Provide the (X, Y) coordinate of the cell's center where the given text is located.  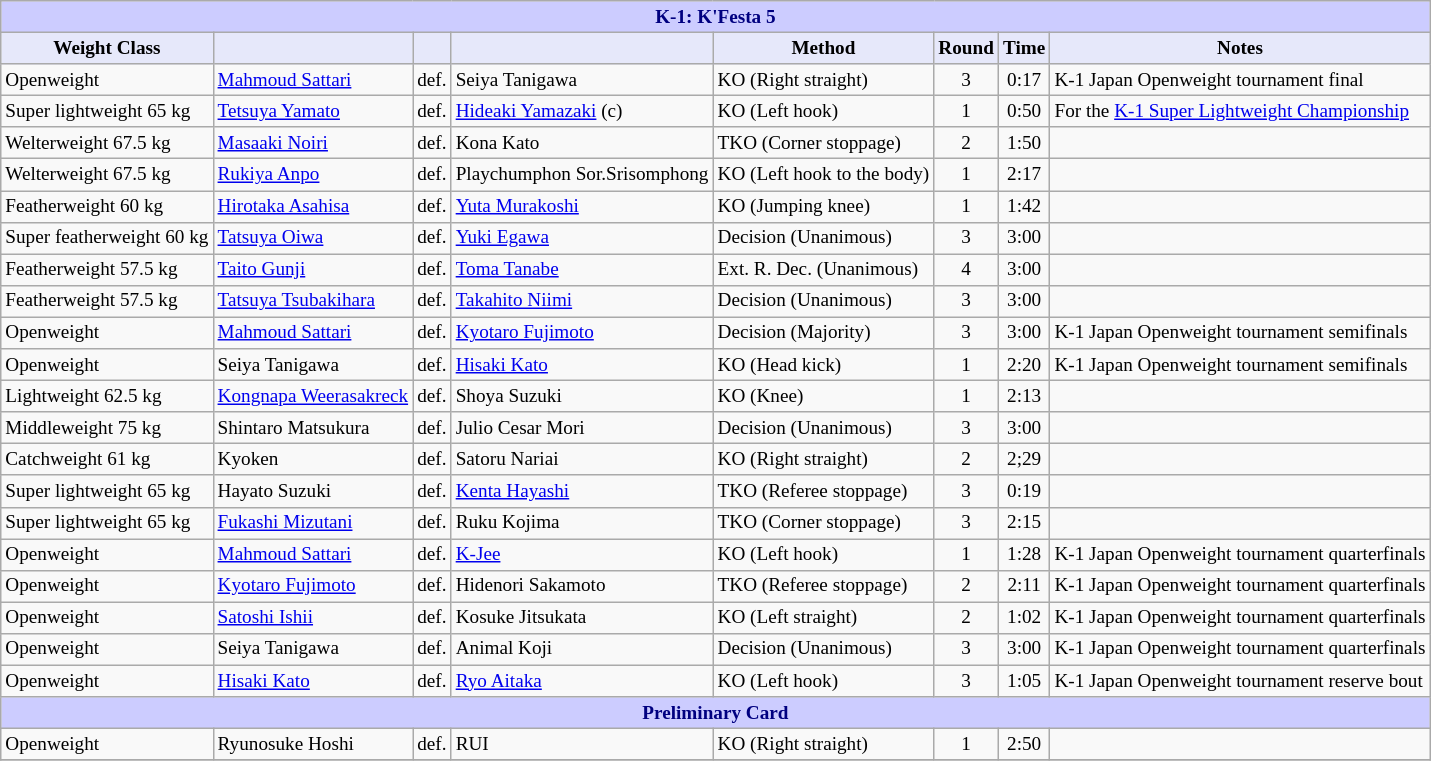
Ruku Kojima (582, 523)
Tatsuya Tsubakihara (313, 301)
Kosuke Jitsukata (582, 618)
KO (Head kick) (824, 365)
Ext. R. Dec. (Unanimous) (824, 270)
2:15 (1024, 523)
Hirotaka Asahisa (313, 206)
2:11 (1024, 586)
1:28 (1024, 554)
1:42 (1024, 206)
Hayato Suzuki (313, 491)
Yuki Egawa (582, 238)
Ryunosuke Hoshi (313, 744)
Toma Tanabe (582, 270)
K-1: K'Festa 5 (716, 17)
Tatsuya Oiwa (313, 238)
For the K-1 Super Lightweight Championship (1240, 111)
Weight Class (107, 48)
K-Jee (582, 554)
2;29 (1024, 460)
2:13 (1024, 396)
Hideaki Yamazaki (c) (582, 111)
K-1 Japan Openweight tournament final (1240, 80)
Taito Gunji (313, 270)
Featherweight 60 kg (107, 206)
Playchumphon Sor.Srisomphong (582, 175)
1:05 (1024, 681)
Hidenori Sakamoto (582, 586)
2:20 (1024, 365)
Method (824, 48)
Rukiya Anpo (313, 175)
0:50 (1024, 111)
Tetsuya Yamato (313, 111)
Time (1024, 48)
KO (Jumping knee) (824, 206)
Satoshi Ishii (313, 618)
2:17 (1024, 175)
Animal Koji (582, 649)
Ryo Aitaka (582, 681)
Shintaro Matsukura (313, 428)
Masaaki Noiri (313, 143)
Notes (1240, 48)
1:02 (1024, 618)
KO (Knee) (824, 396)
Fukashi Mizutani (313, 523)
Round (966, 48)
0:19 (1024, 491)
4 (966, 270)
RUI (582, 744)
Julio Cesar Mori (582, 428)
Decision (Majority) (824, 333)
Kona Kato (582, 143)
Middleweight 75 kg (107, 428)
Preliminary Card (716, 713)
K-1 Japan Openweight tournament reserve bout (1240, 681)
Kyoken (313, 460)
0:17 (1024, 80)
Satoru Nariai (582, 460)
Takahito Niimi (582, 301)
Shoya Suzuki (582, 396)
KO (Left hook to the body) (824, 175)
Kongnapa Weerasakreck (313, 396)
Yuta Murakoshi (582, 206)
Lightweight 62.5 kg (107, 396)
2:50 (1024, 744)
Super featherweight 60 kg (107, 238)
1:50 (1024, 143)
Catchweight 61 kg (107, 460)
Kenta Hayashi (582, 491)
KO (Left straight) (824, 618)
